Pinpoint the cell where the given text exists, returning its (x, y) midpoint coordinate. 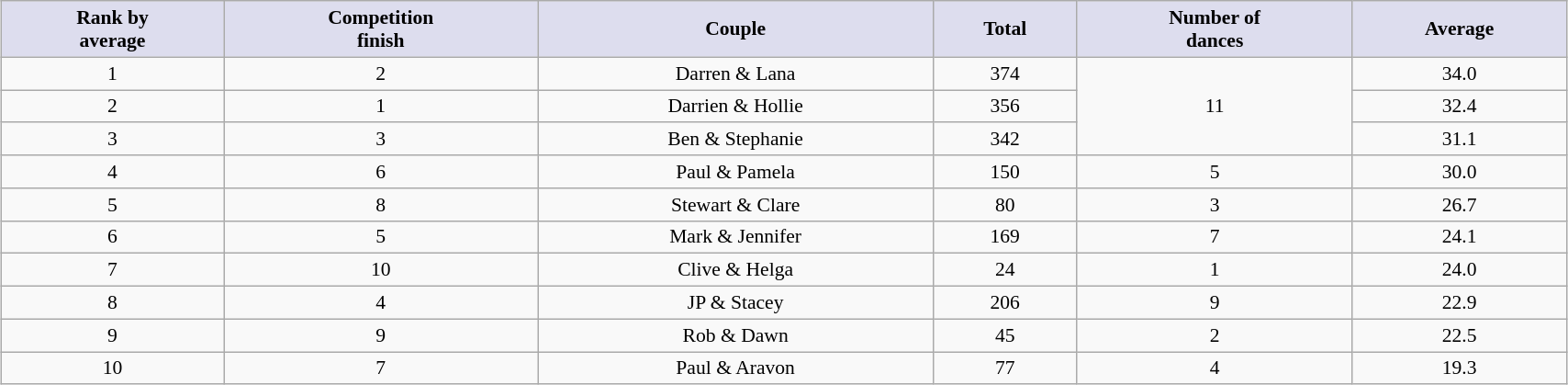
Clive & Helga (736, 270)
Rob & Dawn (736, 335)
374 (1004, 74)
Competition finish (381, 29)
22.9 (1460, 302)
30.0 (1460, 172)
45 (1004, 335)
34.0 (1460, 74)
150 (1004, 172)
Paul & Aravon (736, 368)
19.3 (1460, 368)
24.0 (1460, 270)
Paul & Pamela (736, 172)
Mark & Jennifer (736, 237)
Stewart & Clare (736, 204)
Darrien & Hollie (736, 107)
Darren & Lana (736, 74)
206 (1004, 302)
Ben & Stephanie (736, 139)
31.1 (1460, 139)
Rank by average (112, 29)
JP & Stacey (736, 302)
32.4 (1460, 107)
Couple (736, 29)
Total (1004, 29)
Average (1460, 29)
Number of dances (1215, 29)
77 (1004, 368)
356 (1004, 107)
11 (1215, 107)
26.7 (1460, 204)
169 (1004, 237)
24 (1004, 270)
342 (1004, 139)
22.5 (1460, 335)
24.1 (1460, 237)
80 (1004, 204)
